Provide the [x, y] coordinate of the cell's center where the given text is located.  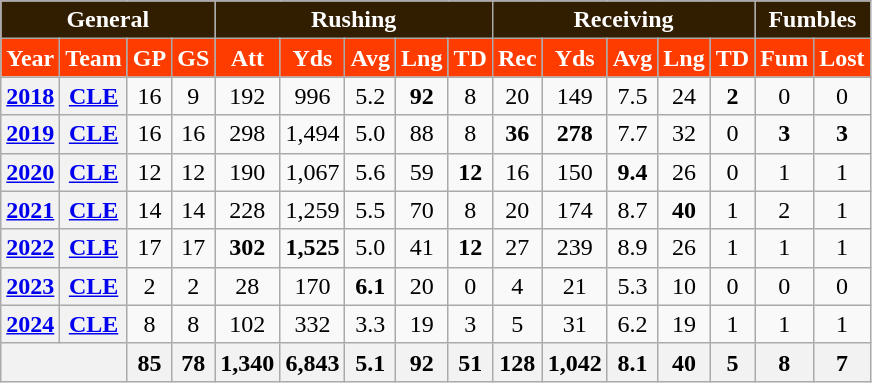
8.9 [632, 248]
149 [574, 96]
190 [248, 172]
2024 [30, 324]
1,042 [574, 362]
2019 [30, 134]
78 [194, 362]
278 [574, 134]
1,067 [312, 172]
7.7 [632, 134]
3.3 [370, 324]
Team [94, 58]
24 [684, 96]
1,494 [312, 134]
28 [248, 286]
8.7 [632, 210]
302 [248, 248]
10 [684, 286]
Rec [517, 58]
170 [312, 286]
Receiving [623, 20]
Year [30, 58]
5.5 [370, 210]
1,259 [312, 210]
102 [248, 324]
996 [312, 96]
General [108, 20]
36 [517, 134]
Att [248, 58]
239 [574, 248]
5.2 [370, 96]
70 [422, 210]
5.3 [632, 286]
5.6 [370, 172]
298 [248, 134]
88 [422, 134]
4 [517, 286]
Fumbles [812, 20]
128 [517, 362]
Fum [784, 58]
150 [574, 172]
Lost [842, 58]
192 [248, 96]
1,340 [248, 362]
7 [842, 362]
2020 [30, 172]
21 [574, 286]
9 [194, 96]
59 [422, 172]
332 [312, 324]
9.4 [632, 172]
2023 [30, 286]
174 [574, 210]
8.1 [632, 362]
7.5 [632, 96]
31 [574, 324]
2018 [30, 96]
GP [149, 58]
228 [248, 210]
6,843 [312, 362]
6.1 [370, 286]
2022 [30, 248]
85 [149, 362]
5.1 [370, 362]
Rushing [354, 20]
51 [470, 362]
32 [684, 134]
27 [517, 248]
41 [422, 248]
6.2 [632, 324]
GS [194, 58]
2021 [30, 210]
1,525 [312, 248]
